From the cell containing the given text, extract its center point as [x, y] coordinate. 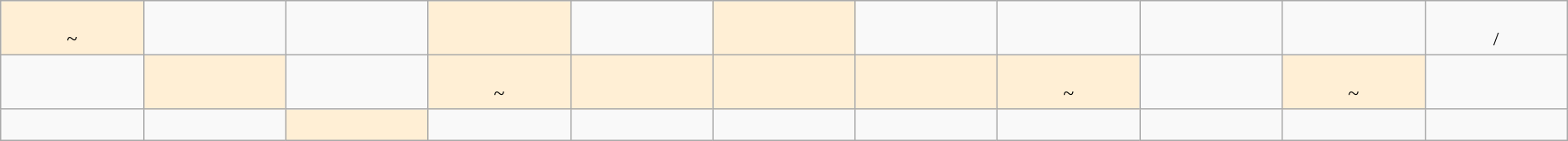
/ [1496, 28]
